Return the [x, y] coordinate for the center point of the cell that contains the specified text.  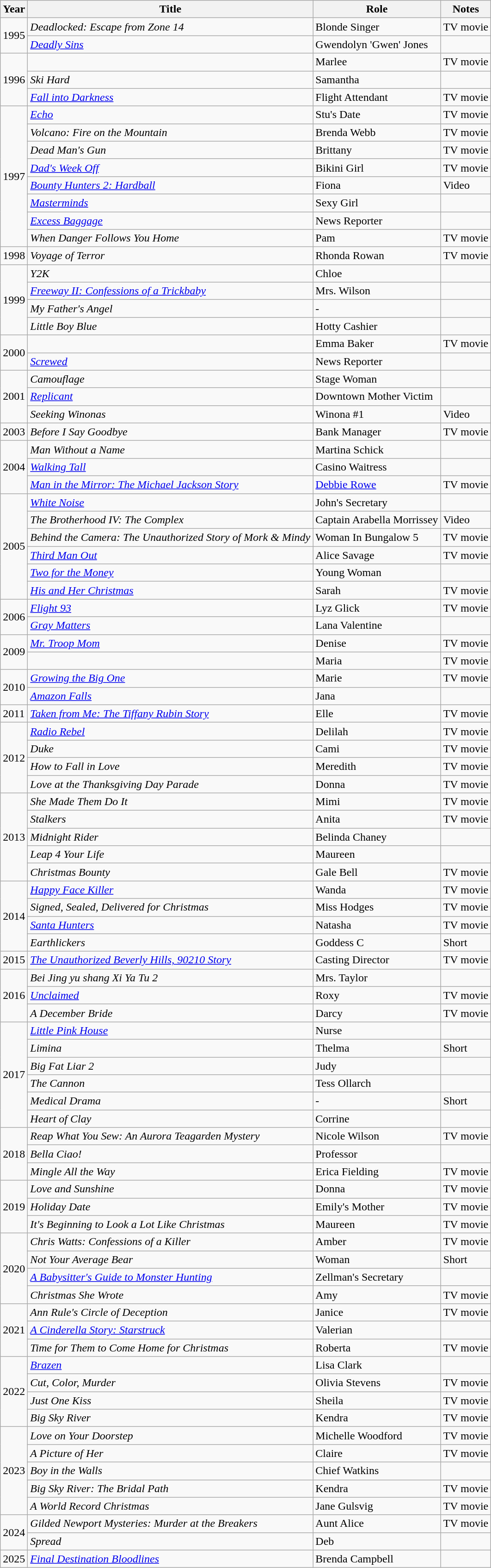
Mrs. Taylor [377, 978]
Holiday Date [170, 1207]
2019 [14, 1207]
Alice Savage [377, 555]
A December Bride [170, 1013]
A Cinderella Story: Starstruck [170, 1330]
Stalkers [170, 819]
Cami [377, 749]
Amazon Falls [170, 696]
Brenda Webb [377, 132]
Limina [170, 1048]
Stu's Date [377, 115]
Bei Jing yu shang Xi Ya Tu 2 [170, 978]
The Brotherhood IV: The Complex [170, 520]
Brazen [170, 1365]
Dad's Week Off [170, 167]
Excess Baggage [170, 221]
Mimi [377, 802]
Aunt Alice [377, 1524]
Valerian [377, 1330]
Emma Baker [377, 344]
Woman In Bungalow 5 [377, 538]
Winona #1 [377, 414]
Amber [377, 1242]
2018 [14, 1154]
A Picture of Her [170, 1453]
Samantha [377, 80]
Captain Arabella Morrissey [377, 520]
2023 [14, 1471]
Christmas Bounty [170, 872]
White Noise [170, 502]
Wanda [377, 890]
2014 [14, 916]
Year [14, 9]
Walking Tall [170, 467]
Spread [170, 1541]
Bounty Hunters 2: Hardball [170, 185]
Flight Attendant [377, 97]
Screwed [170, 361]
Claire [377, 1453]
Emily's Mother [377, 1207]
Deadly Sins [170, 44]
Cut, Color, Murder [170, 1383]
Leap 4 Your Life [170, 855]
1998 [14, 256]
Ski Hard [170, 80]
John's Secretary [377, 502]
Erica Fielding [377, 1171]
Heart of Clay [170, 1119]
Roxy [377, 995]
Mr. Troop Mom [170, 643]
Chief Watkins [377, 1471]
Growing the Big One [170, 678]
2009 [14, 652]
Ann Rule's Circle of Deception [170, 1312]
Jana [377, 696]
Sheila [377, 1401]
Judy [377, 1066]
Earthlickers [170, 942]
The Unauthorized Beverly Hills, 90210 Story [170, 960]
Notes [466, 9]
2025 [14, 1559]
Elle [377, 713]
Zellman's Secretary [377, 1277]
Love and Sunshine [170, 1189]
Martina Schick [377, 449]
Echo [170, 115]
Maria [377, 661]
Reap What You Sew: An Aurora Teagarden Mystery [170, 1136]
A World Record Christmas [170, 1506]
Y2K [170, 273]
Lyz Glick [377, 608]
Before I Say Goodbye [170, 432]
Jane Gulsvig [377, 1506]
2001 [14, 397]
Marlee [377, 62]
Stage Woman [377, 379]
Bella Ciao! [170, 1154]
1997 [14, 176]
Midnight Rider [170, 837]
Deadlocked: Escape from Zone 14 [170, 27]
Masterminds [170, 203]
Belinda Chaney [377, 837]
Time for Them to Come Home for Christmas [170, 1348]
Duke [170, 749]
Not Your Average Bear [170, 1259]
2016 [14, 995]
Big Sky River: The Bridal Path [170, 1488]
2024 [14, 1532]
2011 [14, 713]
Sarah [377, 590]
Gilded Newport Mysteries: Murder at the Breakers [170, 1524]
Volcano: Fire on the Mountain [170, 132]
Blonde Singer [377, 27]
Brenda Campbell [377, 1559]
2006 [14, 617]
Flight 93 [170, 608]
Debbie Rowe [377, 484]
2017 [14, 1074]
2012 [14, 757]
Gwendolyn 'Gwen' Jones [377, 44]
Love at the Thanksgiving Day Parade [170, 784]
Fall into Darkness [170, 97]
2010 [14, 687]
Rhonda Rowan [377, 256]
Roberta [377, 1348]
Thelma [377, 1048]
Title [170, 9]
Nurse [377, 1030]
Marie [377, 678]
Big Fat Liar 2 [170, 1066]
2003 [14, 432]
2022 [14, 1392]
Young Woman [377, 573]
Miss Hodges [377, 907]
Little Boy Blue [170, 326]
Tess Ollarch [377, 1084]
Unclaimed [170, 995]
Darcy [377, 1013]
Happy Face Killer [170, 890]
Two for the Money [170, 573]
A Babysitter's Guide to Monster Hunting [170, 1277]
2013 [14, 837]
2004 [14, 467]
Man in the Mirror: The Michael Jackson Story [170, 484]
Casino Waitress [377, 467]
Signed, Sealed, Delivered for Christmas [170, 907]
2005 [14, 546]
2000 [14, 353]
Denise [377, 643]
Behind the Camera: The Unauthorized Story of Mork & Mindy [170, 538]
2021 [14, 1330]
Mrs. Wilson [377, 291]
Freeway II: Confessions of a Trickbaby [170, 291]
Big Sky River [170, 1418]
Downtown Mother Victim [377, 397]
Replicant [170, 397]
Boy in the Walls [170, 1471]
Taken from Me: The Tiffany Rubin Story [170, 713]
Sexy Girl [377, 203]
Lana Valentine [377, 626]
Chris Watts: Confessions of a Killer [170, 1242]
Gray Matters [170, 626]
Woman [377, 1259]
Role [377, 9]
Hotty Cashier [377, 326]
Michelle Woodford [377, 1436]
Lisa Clark [377, 1365]
Olivia Stevens [377, 1383]
The Cannon [170, 1084]
His and Her Christmas [170, 590]
Casting Director [377, 960]
Chloe [377, 273]
Anita [377, 819]
Man Without a Name [170, 449]
It's Beginning to Look a Lot Like Christmas [170, 1224]
Medical Drama [170, 1101]
1995 [14, 36]
Bank Manager [377, 432]
Mingle All the Way [170, 1171]
Professor [377, 1154]
2015 [14, 960]
Gale Bell [377, 872]
She Made Them Do It [170, 802]
When Danger Follows You Home [170, 238]
Christmas She Wrote [170, 1295]
Delilah [377, 731]
Voyage of Terror [170, 256]
Little Pink House [170, 1030]
Santa Hunters [170, 925]
2020 [14, 1268]
Amy [377, 1295]
Radio Rebel [170, 731]
1999 [14, 300]
Brittany [377, 150]
Fiona [377, 185]
Final Destination Bloodlines [170, 1559]
My Father's Angel [170, 309]
Dead Man's Gun [170, 150]
Nicole Wilson [377, 1136]
Deb [377, 1541]
Goddess C [377, 942]
Janice [377, 1312]
Love on Your Doorstep [170, 1436]
Seeking Winonas [170, 414]
Third Man Out [170, 555]
Bikini Girl [377, 167]
Natasha [377, 925]
Meredith [377, 766]
Pam [377, 238]
1996 [14, 80]
Corrine [377, 1119]
Just One Kiss [170, 1401]
How to Fall in Love [170, 766]
Camouflage [170, 379]
